Find where the given text appears and provide that cell's center as (x, y) coordinate. 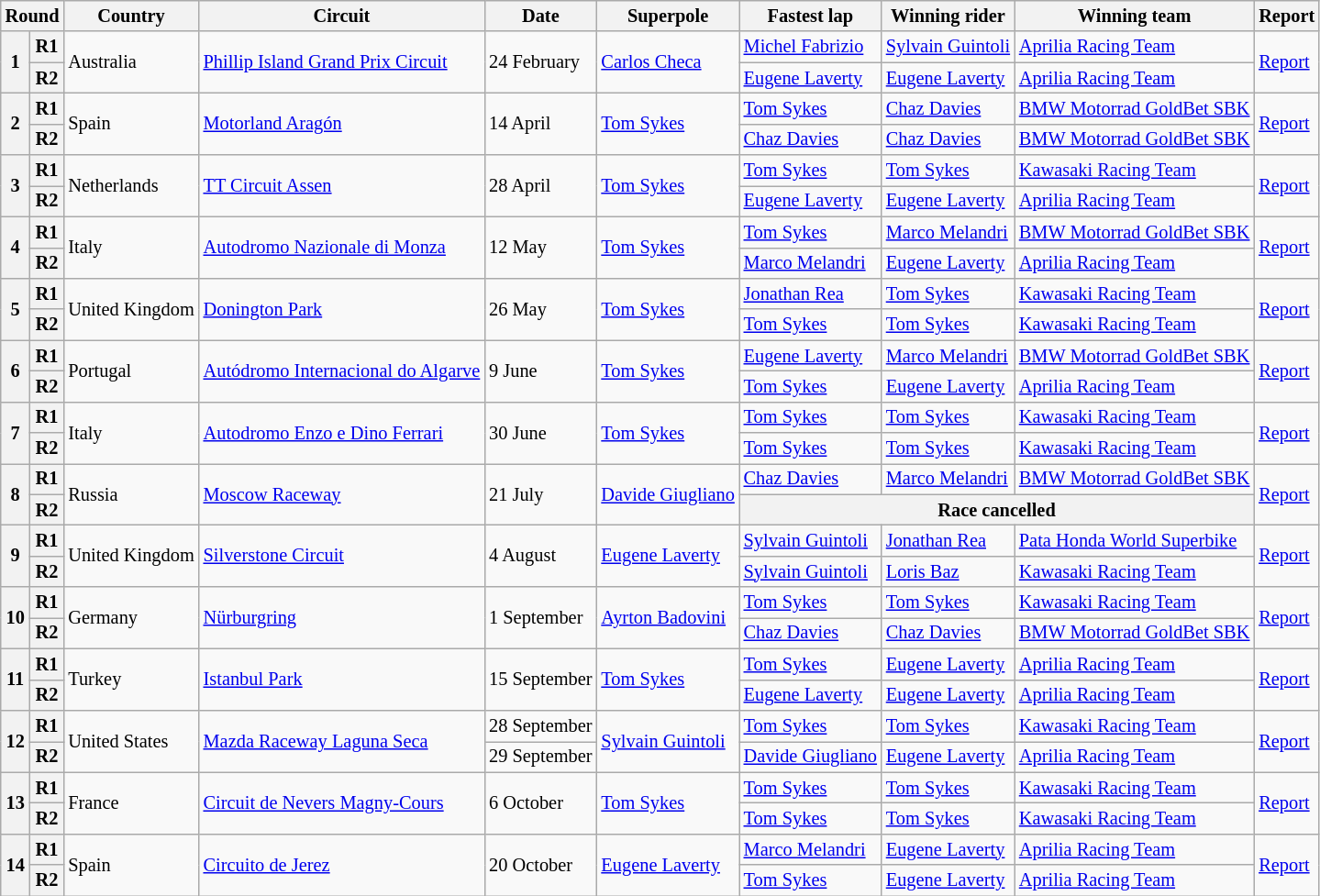
3 (16, 185)
Motorland Aragón (341, 123)
Date (540, 16)
15 September (540, 679)
26 May (540, 308)
Moscow Raceway (341, 493)
9 June (540, 371)
Russia (130, 493)
Winning team (1134, 16)
24 February (540, 62)
Nürburgring (341, 618)
Winning rider (948, 16)
Netherlands (130, 185)
4 (16, 248)
Donington Park (341, 308)
6 October (540, 803)
14 April (540, 123)
30 June (540, 433)
Autodromo Enzo e Dino Ferrari (341, 433)
6 (16, 371)
Round (33, 16)
20 October (540, 864)
Carlos Checa (668, 62)
Autódromo Internacional do Algarve (341, 371)
Pata Honda World Superbike (1134, 540)
2 (16, 123)
14 (16, 864)
France (130, 803)
28 April (540, 185)
Circuit (341, 16)
4 August (540, 556)
Race cancelled (997, 510)
Circuito de Jerez (341, 864)
7 (16, 433)
28 September (540, 725)
Autodromo Nazionale di Monza (341, 248)
Superpole (668, 16)
12 May (540, 248)
Phillip Island Grand Prix Circuit (341, 62)
11 (16, 679)
Germany (130, 618)
9 (16, 556)
13 (16, 803)
1 (16, 62)
Istanbul Park (341, 679)
5 (16, 308)
Michel Fabrizio (811, 47)
Portugal (130, 371)
Australia (130, 62)
Turkey (130, 679)
21 July (540, 493)
United States (130, 741)
Silverstone Circuit (341, 556)
12 (16, 741)
10 (16, 618)
8 (16, 493)
Loris Baz (948, 571)
29 September (540, 757)
Mazda Raceway Laguna Seca (341, 741)
Fastest lap (811, 16)
Circuit de Nevers Magny-Cours (341, 803)
1 September (540, 618)
TT Circuit Assen (341, 185)
Ayrton Badovini (668, 618)
Country (130, 16)
